Identify which cell holds the provided text, then report its (X, Y) central coordinate. 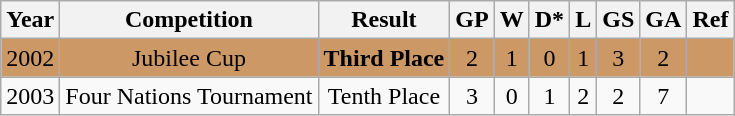
Ref (710, 20)
Result (384, 20)
7 (664, 96)
GP (472, 20)
GS (618, 20)
D* (549, 20)
Year (30, 20)
Third Place (384, 58)
Tenth Place (384, 96)
2002 (30, 58)
Four Nations Tournament (189, 96)
W (512, 20)
2003 (30, 96)
Jubilee Cup (189, 58)
L (584, 20)
GA (664, 20)
Competition (189, 20)
